Provide the [x, y] coordinate of the cell's center where the given text is located.  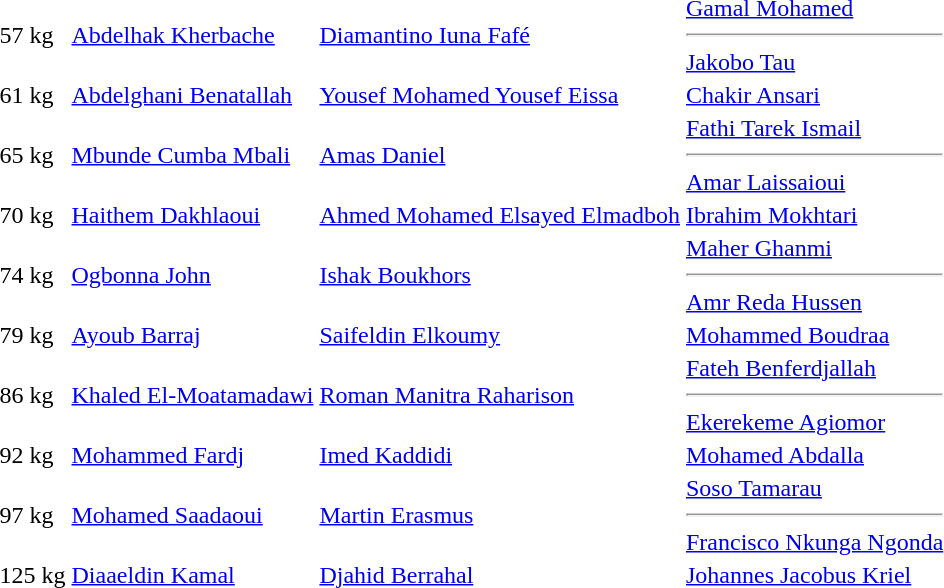
Martin Erasmus [500, 515]
Ahmed Mohamed Elsayed Elmadboh [500, 215]
Mbunde Cumba Mbali [192, 155]
Roman Manitra Raharison [500, 395]
Mohamed Saadaoui [192, 515]
Ayoub Barraj [192, 335]
Mohammed Fardj [192, 455]
Yousef Mohamed Yousef Eissa [500, 95]
Amas Daniel [500, 155]
Ishak Boukhors [500, 275]
Saifeldin Elkoumy [500, 335]
Abdelghani Benatallah [192, 95]
Khaled El-Moatamadawi [192, 395]
Haithem Dakhlaoui [192, 215]
Ogbonna John [192, 275]
Imed Kaddidi [500, 455]
